Provide the [x, y] coordinate of the cell's center where the given text is located.  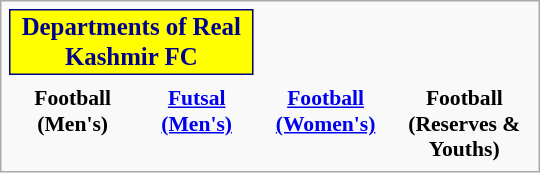
Football(Reserves & Youths) [464, 124]
Football (Women's) [326, 124]
Football (Men's) [73, 124]
Futsal (Men's) [197, 124]
Departments of Real Kashmir FC [132, 42]
